Find where the given text appears and provide that cell's center as [X, Y] coordinate. 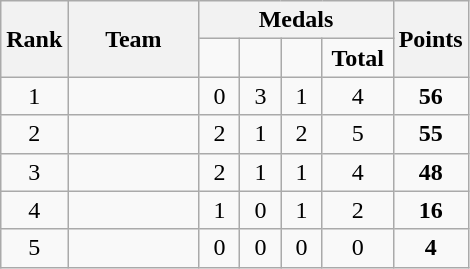
55 [430, 134]
16 [430, 210]
Medals [296, 20]
Total [358, 58]
Points [430, 39]
56 [430, 96]
Rank [34, 39]
Team [134, 39]
48 [430, 172]
